Capture the cell that displays the provided text and extract its (X, Y) central coordinate. 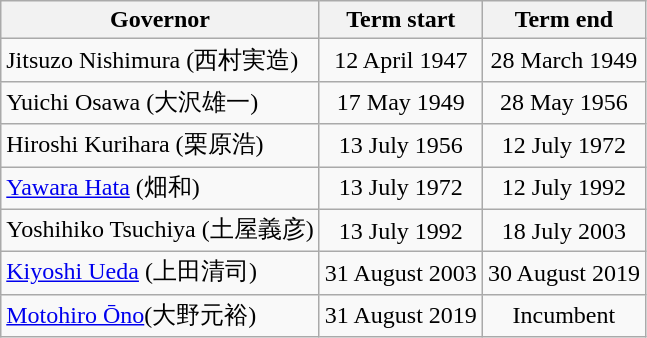
Yoshihiko Tsuchiya (土屋義彦) (160, 230)
Kiyoshi Ueda (上田清司) (160, 274)
Yawara Hata (畑和) (160, 188)
13 July 1956 (400, 146)
13 July 1992 (400, 230)
12 July 1992 (564, 188)
13 July 1972 (400, 188)
30 August 2019 (564, 274)
Hiroshi Kurihara (栗原浩) (160, 146)
Term start (400, 20)
12 July 1972 (564, 146)
Motohiro Ōno(大野元裕) (160, 316)
17 May 1949 (400, 102)
Term end (564, 20)
28 March 1949 (564, 60)
Governor (160, 20)
28 May 1956 (564, 102)
31 August 2003 (400, 274)
18 July 2003 (564, 230)
Incumbent (564, 316)
31 August 2019 (400, 316)
Jitsuzo Nishimura (西村実造) (160, 60)
12 April 1947 (400, 60)
Yuichi Osawa (大沢雄一) (160, 102)
